Output the [X, Y] coordinate of the center of the cell containing the given text.  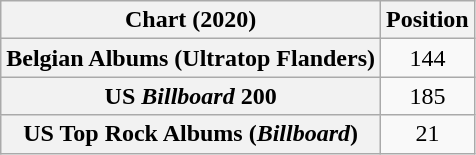
185 [428, 96]
Position [428, 20]
21 [428, 134]
Belgian Albums (Ultratop Flanders) [191, 58]
Chart (2020) [191, 20]
144 [428, 58]
US Billboard 200 [191, 96]
US Top Rock Albums (Billboard) [191, 134]
